Detect which cell encompasses the target text, then output its (x, y) center coordinate. 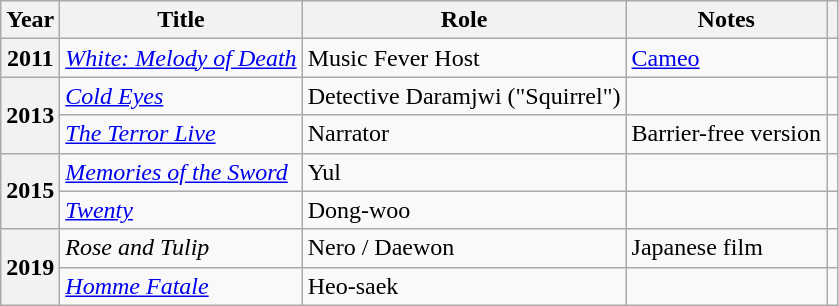
Detective Daramjwi ("Squirrel") (464, 96)
Notes (726, 20)
Role (464, 20)
2013 (30, 115)
Cold Eyes (181, 96)
Heo-saek (464, 286)
Cameo (726, 58)
Twenty (181, 210)
Dong-woo (464, 210)
Rose and Tulip (181, 248)
Year (30, 20)
Homme Fatale (181, 286)
Barrier-free version (726, 134)
The Terror Live (181, 134)
Nero / Daewon (464, 248)
Music Fever Host (464, 58)
2015 (30, 191)
2019 (30, 267)
Title (181, 20)
2011 (30, 58)
Yul (464, 172)
White: Melody of Death (181, 58)
Memories of the Sword (181, 172)
Narrator (464, 134)
Japanese film (726, 248)
